Scan for the cell matching the given text and deliver its [X, Y] coordinate at center. 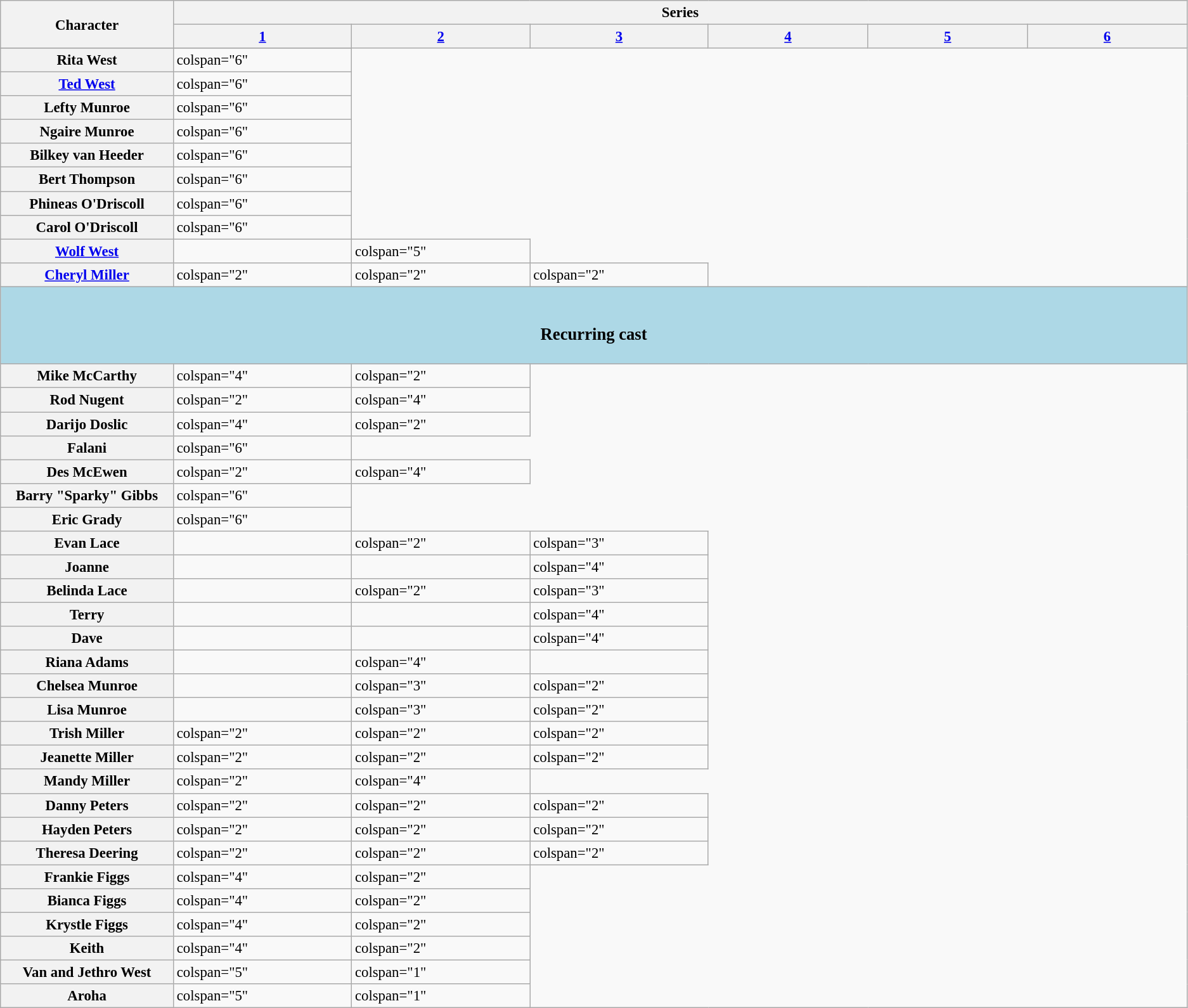
Jeanette Miller [87, 758]
Hayden Peters [87, 829]
Terry [87, 614]
Bilkey van Heeder [87, 155]
Bianca Figgs [87, 901]
Character [87, 24]
Darijo Doslic [87, 424]
Des McEwen [87, 472]
Frankie Figgs [87, 877]
Krystle Figgs [87, 924]
Series [680, 13]
Joanne [87, 567]
Mike McCarthy [87, 376]
Recurring cast [594, 325]
Falani [87, 448]
Carol O'Driscoll [87, 227]
Wolf West [87, 251]
2 [441, 37]
Keith [87, 948]
Van and Jethro West [87, 972]
1 [262, 37]
3 [619, 37]
6 [1107, 37]
Aroha [87, 996]
Mandy Miller [87, 782]
Theresa Deering [87, 853]
Evan Lace [87, 543]
Rita West [87, 60]
Dave [87, 638]
4 [788, 37]
Lisa Munroe [87, 710]
Bert Thompson [87, 179]
Cheryl Miller [87, 275]
Lefty Munroe [87, 108]
Ngaire Munroe [87, 132]
Phineas O'Driscoll [87, 204]
Barry "Sparky" Gibbs [87, 495]
Chelsea Munroe [87, 686]
Eric Grady [87, 519]
Trish Miller [87, 733]
5 [948, 37]
Rod Nugent [87, 400]
Ted West [87, 84]
Riana Adams [87, 662]
Danny Peters [87, 805]
Belinda Lace [87, 591]
